Return the (X, Y) coordinate for the center point of the cell that contains the specified text.  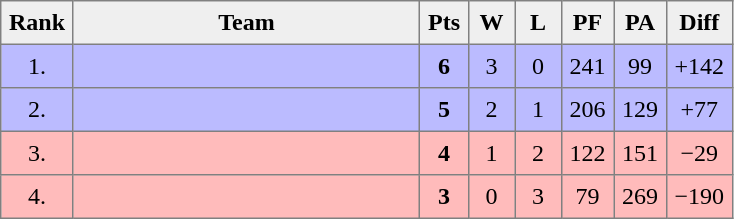
269 (640, 197)
5 (444, 110)
4 (444, 153)
206 (587, 110)
241 (587, 66)
W (491, 23)
3. (38, 153)
1. (38, 66)
6 (444, 66)
122 (587, 153)
Pts (444, 23)
PF (587, 23)
Rank (38, 23)
151 (640, 153)
PA (640, 23)
Diff (699, 23)
+77 (699, 110)
Team (246, 23)
−29 (699, 153)
4. (38, 197)
79 (587, 197)
2. (38, 110)
L (538, 23)
129 (640, 110)
99 (640, 66)
−190 (699, 197)
+142 (699, 66)
